Search for the cell housing the specified text and yield its [X, Y] center coordinate. 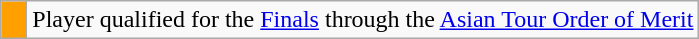
Player qualified for the Finals through the Asian Tour Order of Merit [363, 20]
